Extract the (X, Y) coordinate from the center of the cell holding the provided text.  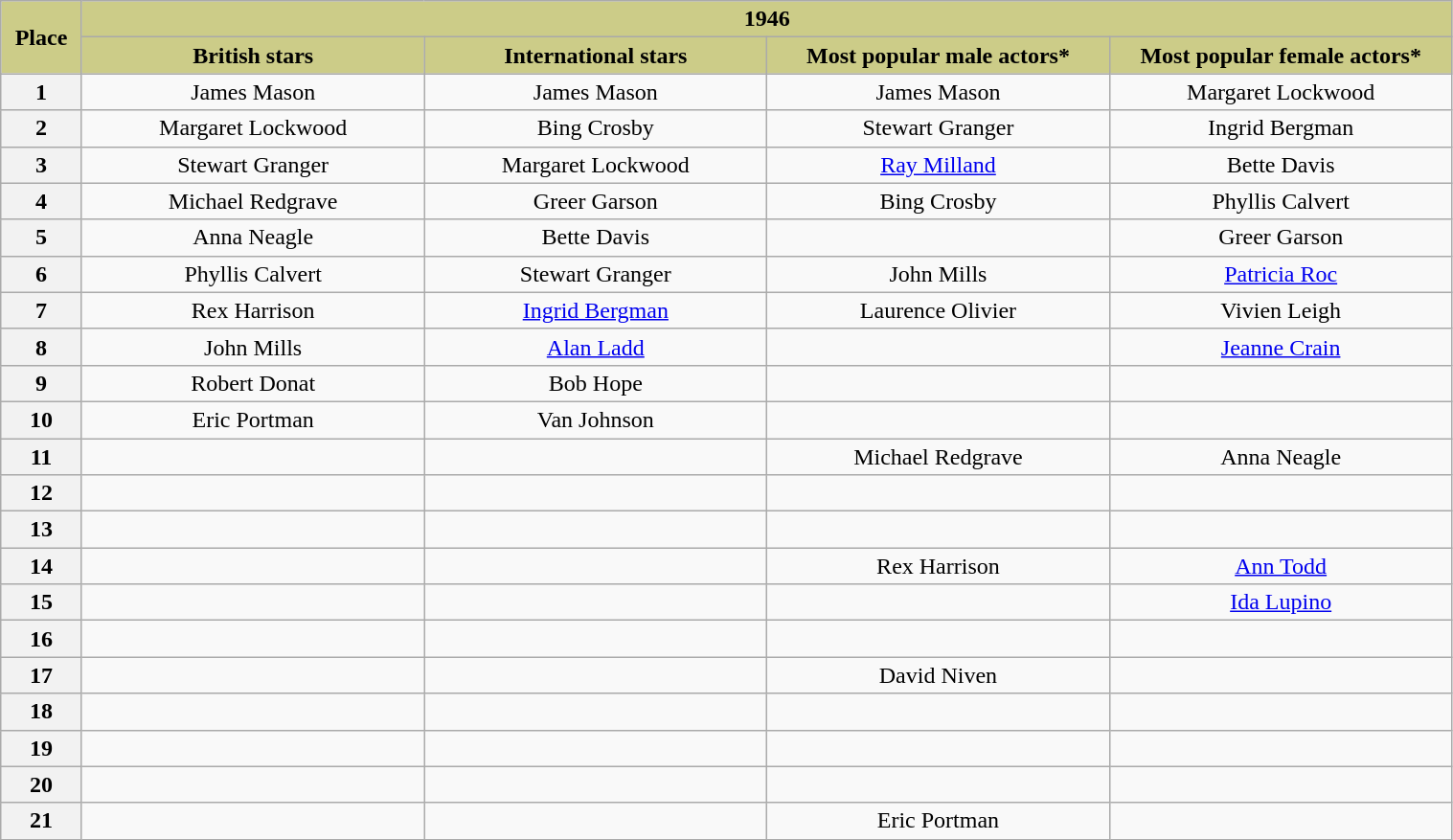
Alan Ladd (596, 347)
21 (42, 821)
Place (42, 37)
14 (42, 566)
Vivien Leigh (1281, 310)
19 (42, 748)
Ida Lupino (1281, 602)
17 (42, 675)
4 (42, 201)
3 (42, 165)
Patricia Roc (1281, 274)
Van Johnson (596, 420)
7 (42, 310)
10 (42, 420)
18 (42, 712)
1946 (766, 19)
International stars (596, 56)
Most popular male actors* (939, 56)
Most popular female actors* (1281, 56)
Ray Milland (939, 165)
Jeanne Crain (1281, 347)
2 (42, 128)
Robert Donat (253, 383)
6 (42, 274)
8 (42, 347)
9 (42, 383)
11 (42, 457)
13 (42, 530)
British stars (253, 56)
David Niven (939, 675)
15 (42, 602)
20 (42, 784)
Ann Todd (1281, 566)
16 (42, 639)
Laurence Olivier (939, 310)
12 (42, 493)
Bob Hope (596, 383)
1 (42, 92)
5 (42, 238)
